Locate the cell with the specified text and output its (X, Y) center coordinate. 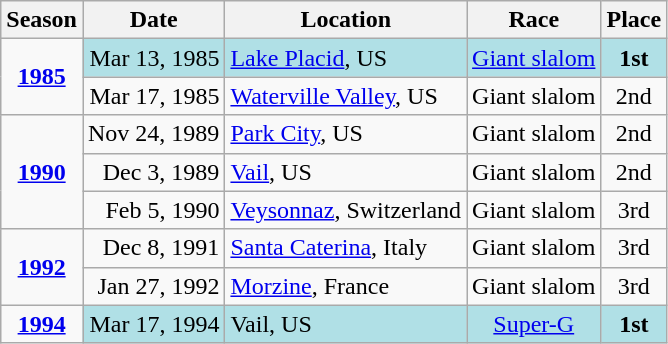
Season (42, 20)
Mar 17, 1994 (153, 324)
Date (153, 20)
1994 (42, 324)
Dec 3, 1989 (153, 172)
Nov 24, 1989 (153, 134)
Santa Caterina, Italy (346, 248)
1990 (42, 172)
Mar 17, 1985 (153, 96)
Location (346, 20)
Race (534, 20)
Waterville Valley, US (346, 96)
Morzine, France (346, 286)
1992 (42, 267)
Super-G (534, 324)
Place (634, 20)
Dec 8, 1991 (153, 248)
Veysonnaz, Switzerland (346, 210)
Jan 27, 1992 (153, 286)
Lake Placid, US (346, 58)
1985 (42, 77)
Park City, US (346, 134)
Feb 5, 1990 (153, 210)
Mar 13, 1985 (153, 58)
